Extract the [x, y] coordinate from the center of the cell holding the provided text.  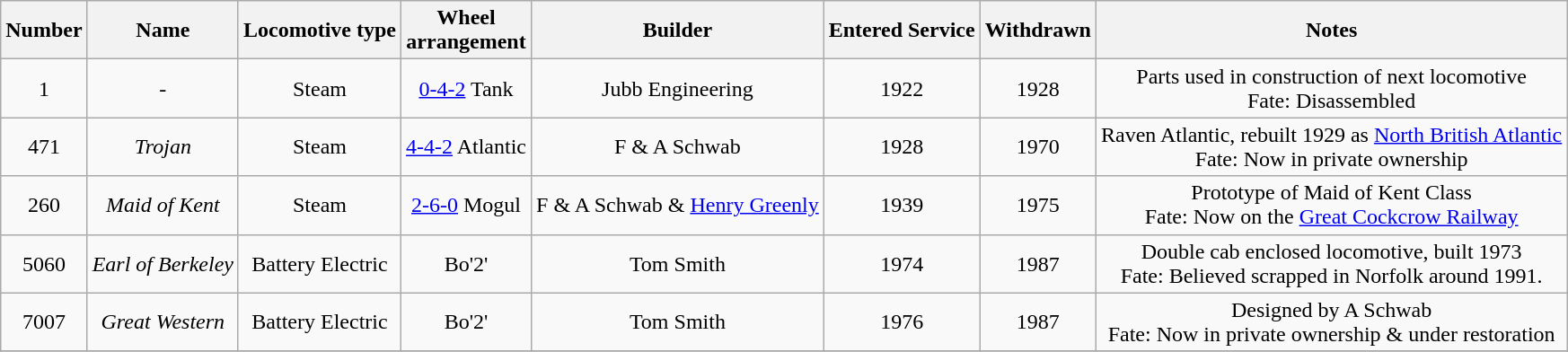
Great Western [163, 321]
Designed by A SchwabFate: Now in private ownership & under restoration [1331, 321]
1976 [902, 321]
Maid of Kent [163, 205]
1975 [1038, 205]
Double cab enclosed locomotive, built 1973Fate: Believed scrapped in Norfolk around 1991. [1331, 264]
1922 [902, 88]
1970 [1038, 147]
Jubb Engineering [678, 88]
0-4-2 Tank [467, 88]
4-4-2 Atlantic [467, 147]
1 [44, 88]
- [163, 88]
2-6-0 Mogul [467, 205]
Withdrawn [1038, 31]
Entered Service [902, 31]
Name [163, 31]
Parts used in construction of next locomotiveFate: Disassembled [1331, 88]
Number [44, 31]
1974 [902, 264]
Notes [1331, 31]
Builder [678, 31]
5060 [44, 264]
Prototype of Maid of Kent ClassFate: Now on the Great Cockcrow Railway [1331, 205]
7007 [44, 321]
Trojan [163, 147]
Raven Atlantic, rebuilt 1929 as North British AtlanticFate: Now in private ownership [1331, 147]
Earl of Berkeley [163, 264]
1939 [902, 205]
Wheel arrangement [467, 31]
260 [44, 205]
Locomotive type [320, 31]
F & A Schwab [678, 147]
471 [44, 147]
F & A Schwab & Henry Greenly [678, 205]
